For the text-containing cell, return its midpoint in (x, y) coordinate format. 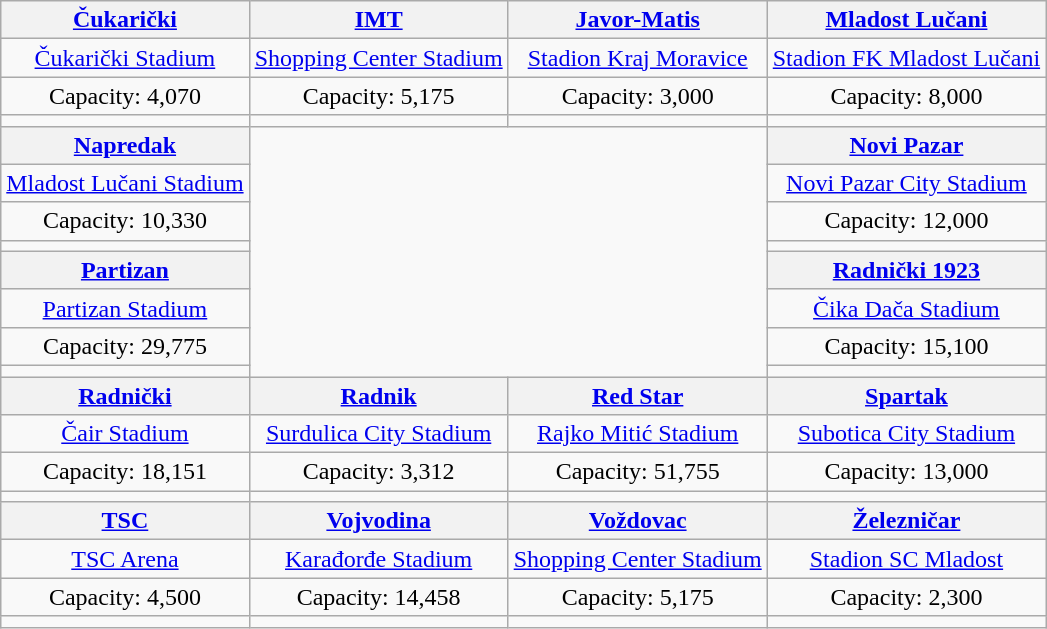
Karađorđe Stadium (378, 559)
Novi Pazar City Stadium (906, 183)
Capacity: 14,458 (378, 597)
Radnički 1923 (906, 270)
Stadion Kraj Moravice (638, 58)
Čukarički Stadium (125, 58)
Mladost Lučani Stadium (125, 183)
Capacity: 4,500 (125, 597)
Capacity: 12,000 (906, 221)
TSC Arena (125, 559)
Surdulica City Stadium (378, 434)
Red Star (638, 395)
Radnički (125, 395)
Novi Pazar (906, 145)
Javor-Matis (638, 20)
Mladost Lučani (906, 20)
Capacity: 13,000 (906, 472)
Capacity: 8,000 (906, 96)
Partizan (125, 270)
Železničar (906, 521)
Čukarički (125, 20)
Čair Stadium (125, 434)
Rajko Mitić Stadium (638, 434)
Capacity: 29,775 (125, 346)
Capacity: 18,151 (125, 472)
Stadion FK Mladost Lučani (906, 58)
Voždovac (638, 521)
Subotica City Stadium (906, 434)
Capacity: 2,300 (906, 597)
TSC (125, 521)
IMT (378, 20)
Capacity: 10,330 (125, 221)
Partizan Stadium (125, 308)
Spartak (906, 395)
Capacity: 3,000 (638, 96)
Capacity: 4,070 (125, 96)
Čika Dača Stadium (906, 308)
Capacity: 3,312 (378, 472)
Napredak (125, 145)
Radnik (378, 395)
Vojvodina (378, 521)
Capacity: 15,100 (906, 346)
Stadion SC Mladost (906, 559)
Capacity: 51,755 (638, 472)
